Pinpoint the cell where the given text exists, returning its [x, y] midpoint coordinate. 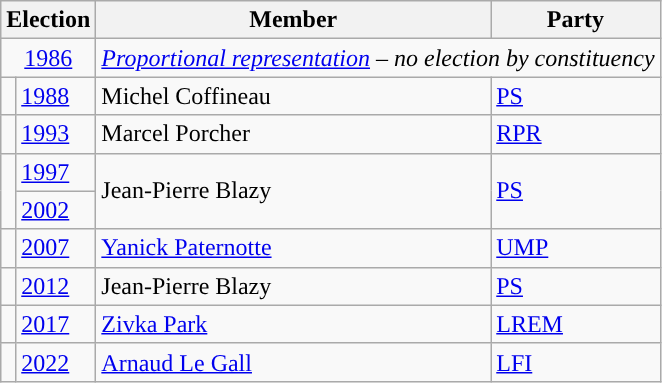
LFI [576, 362]
Yanick Paternotte [294, 248]
2002 [56, 210]
1988 [56, 96]
UMP [576, 248]
Member [294, 20]
2012 [56, 286]
LREM [576, 324]
Party [576, 20]
Proportional representation – no election by constituency [378, 58]
Michel Coffineau [294, 96]
1993 [56, 134]
2017 [56, 324]
1997 [56, 172]
RPR [576, 134]
Arnaud Le Gall [294, 362]
2022 [56, 362]
Zivka Park [294, 324]
2007 [56, 248]
1986 [48, 58]
Election [48, 20]
Marcel Porcher [294, 134]
